Return the [X, Y] coordinate for the center point of the cell that contains the specified text.  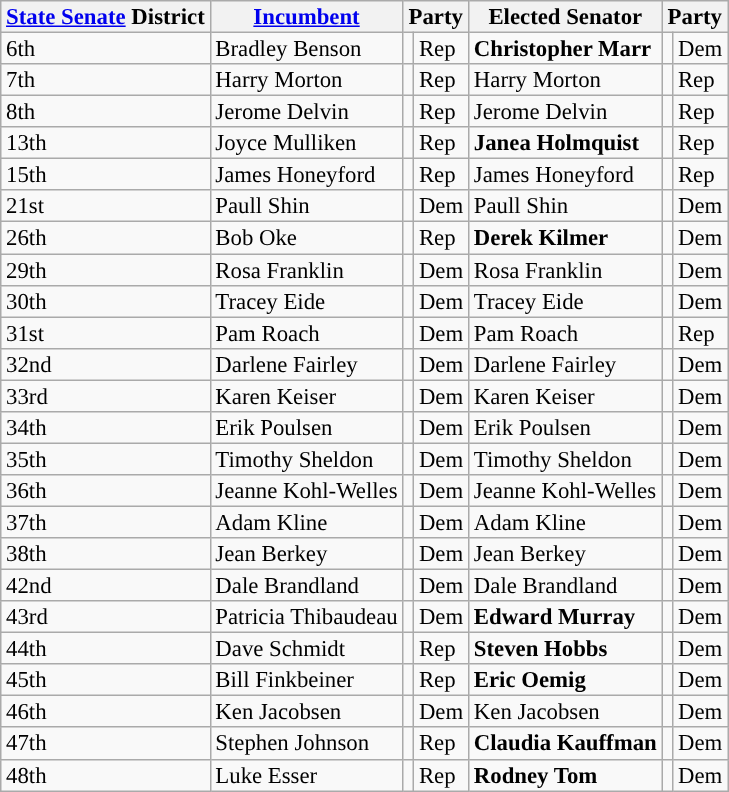
Bob Oke [306, 238]
Rodney Tom [566, 775]
Incumbent [306, 17]
15th [106, 175]
Derek Kilmer [566, 238]
Christopher Marr [566, 49]
13th [106, 143]
45th [106, 680]
Eric Oemig [566, 680]
37th [106, 522]
46th [106, 712]
44th [106, 649]
Edward Murray [566, 617]
Luke Esser [306, 775]
43rd [106, 617]
30th [106, 301]
35th [106, 459]
Janea Holmquist [566, 143]
Patricia Thibaudeau [306, 617]
47th [106, 744]
36th [106, 491]
Bradley Benson [306, 49]
8th [106, 112]
Claudia Kauffman [566, 744]
48th [106, 775]
Elected Senator [566, 17]
6th [106, 49]
32nd [106, 364]
Joyce Mulliken [306, 143]
31st [106, 333]
7th [106, 80]
26th [106, 238]
Stephen Johnson [306, 744]
33rd [106, 396]
Bill Finkbeiner [306, 680]
29th [106, 270]
Steven Hobbs [566, 649]
42nd [106, 586]
Dave Schmidt [306, 649]
21st [106, 206]
34th [106, 428]
State Senate District [106, 17]
38th [106, 554]
